Extract the [x, y] coordinate from the center of the cell holding the provided text.  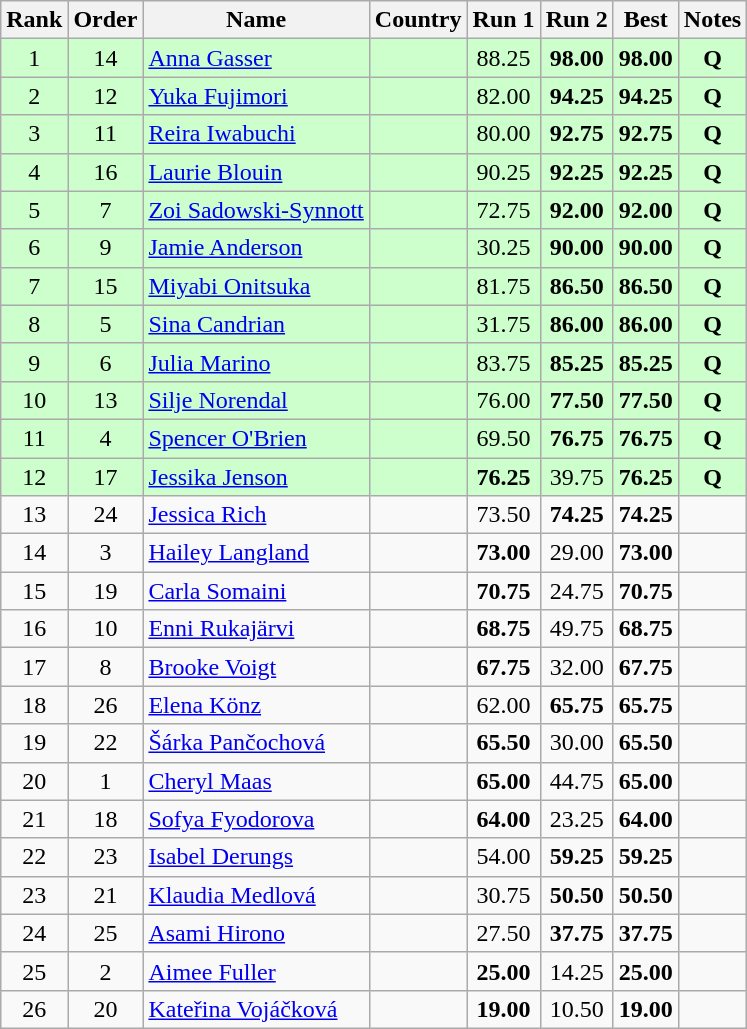
Jessica Rich [256, 515]
Name [256, 20]
30.25 [504, 248]
80.00 [504, 134]
Aimee Fuller [256, 971]
Notes [712, 20]
39.75 [576, 477]
Run 1 [504, 20]
Laurie Blouin [256, 172]
Enni Rukajärvi [256, 629]
Zoi Sadowski-Synnott [256, 210]
Isabel Derungs [256, 857]
Run 2 [576, 20]
Spencer O'Brien [256, 438]
90.25 [504, 172]
Rank [34, 20]
27.50 [504, 933]
49.75 [576, 629]
Order [106, 20]
Cheryl Maas [256, 781]
72.75 [504, 210]
Elena Könz [256, 705]
Carla Somaini [256, 591]
Hailey Langland [256, 553]
29.00 [576, 553]
Sofya Fyodorova [256, 819]
Best [646, 20]
Reira Iwabuchi [256, 134]
14.25 [576, 971]
81.75 [504, 286]
88.25 [504, 58]
10.50 [576, 1009]
Jessika Jenson [256, 477]
23.25 [576, 819]
62.00 [504, 705]
Asami Hirono [256, 933]
Country [418, 20]
54.00 [504, 857]
Šárka Pančochová [256, 743]
Miyabi Onitsuka [256, 286]
Julia Marino [256, 362]
Jamie Anderson [256, 248]
44.75 [576, 781]
32.00 [576, 667]
82.00 [504, 96]
Silje Norendal [256, 400]
30.75 [504, 895]
Yuka Fujimori [256, 96]
Brooke Voigt [256, 667]
24.75 [576, 591]
83.75 [504, 362]
Klaudia Medlová [256, 895]
30.00 [576, 743]
31.75 [504, 324]
Kateřina Vojáčková [256, 1009]
69.50 [504, 438]
Sina Candrian [256, 324]
76.00 [504, 400]
Anna Gasser [256, 58]
73.50 [504, 515]
